Identify which cell holds the provided text, then report its [X, Y] central coordinate. 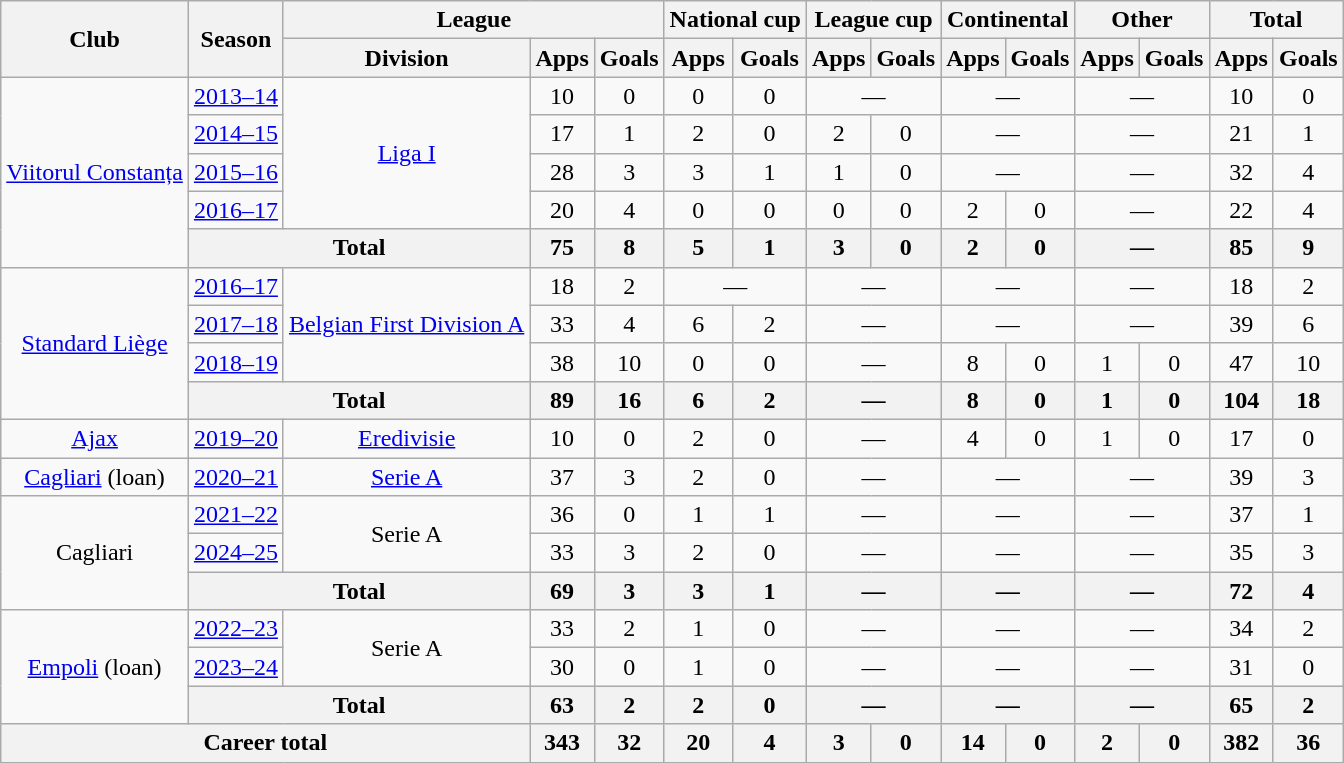
72 [1241, 591]
Standard Liège [95, 343]
14 [973, 743]
2015–16 [236, 172]
2013–14 [236, 96]
104 [1241, 400]
9 [1308, 248]
Liga I [406, 153]
38 [562, 362]
Cagliari [95, 553]
2014–15 [236, 134]
69 [562, 591]
Division [406, 58]
75 [562, 248]
343 [562, 743]
85 [1241, 248]
League cup [873, 20]
2023–24 [236, 667]
35 [1241, 553]
2017–18 [236, 324]
2020–21 [236, 477]
2019–20 [236, 438]
Cagliari (loan) [95, 477]
Ajax [95, 438]
22 [1241, 210]
47 [1241, 362]
2018–19 [236, 362]
Other [1142, 20]
Belgian First Division A [406, 324]
2022–23 [236, 629]
89 [562, 400]
National cup [735, 20]
League [474, 20]
34 [1241, 629]
Eredivisie [406, 438]
65 [1241, 705]
382 [1241, 743]
Continental [1008, 20]
16 [629, 400]
2021–22 [236, 515]
30 [562, 667]
28 [562, 172]
Season [236, 39]
Viitorul Constanța [95, 172]
2024–25 [236, 553]
Career total [266, 743]
Club [95, 39]
5 [698, 248]
31 [1241, 667]
63 [562, 705]
21 [1241, 134]
Empoli (loan) [95, 667]
